Output the [X, Y] coordinate of the center of the cell containing the given text.  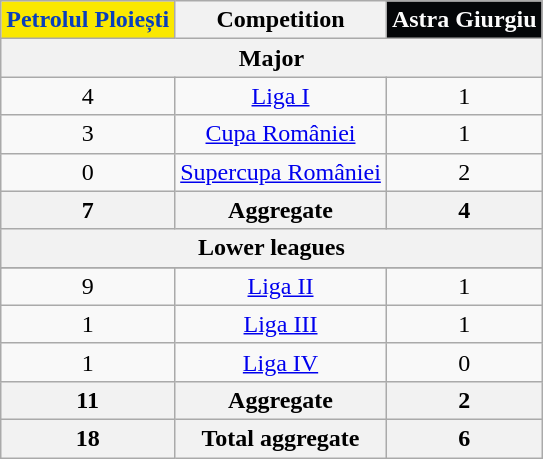
Major [272, 58]
Liga II [281, 286]
Lower leagues [272, 248]
7 [88, 210]
9 [88, 286]
18 [88, 438]
Liga IV [281, 362]
Total aggregate [281, 438]
6 [464, 438]
Petrolul Ploiești [88, 20]
Competition [281, 20]
11 [88, 400]
Liga I [281, 96]
3 [88, 134]
Cupa României [281, 134]
Liga III [281, 324]
Astra Giurgiu [464, 20]
Supercupa României [281, 172]
